Locate the cell with the specified text and output its [x, y] center coordinate. 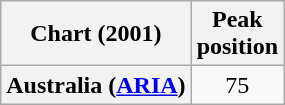
Peakposition [237, 34]
75 [237, 85]
Chart (2001) [96, 34]
Australia (ARIA) [96, 85]
